Provide the [x, y] coordinate of the cell's center where the given text is located.  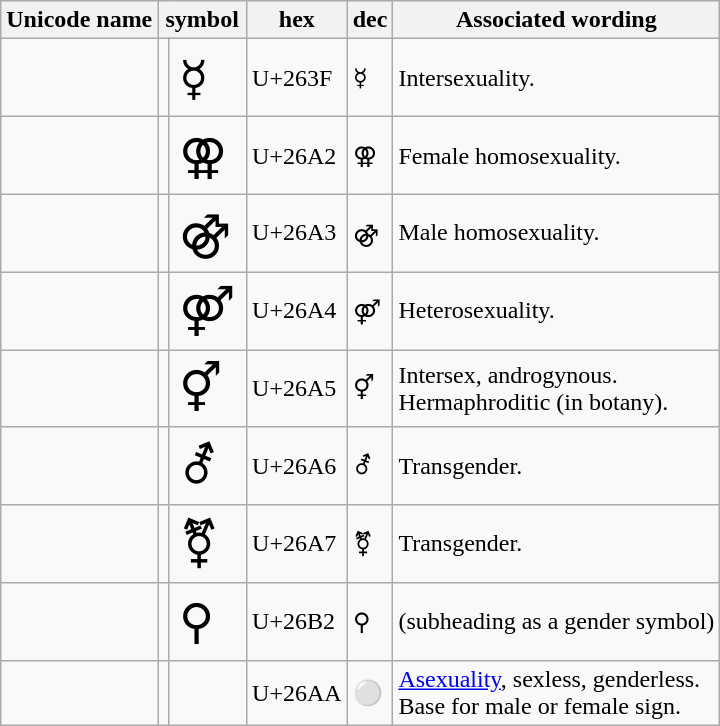
⚪ [370, 692]
U+26A2 [298, 155]
Female homosexuality. [556, 155]
U+26AA [298, 692]
symbol [202, 20]
U+26A5 [298, 389]
U+263F [298, 78]
U+26A7 [298, 544]
Male homosexuality. [556, 233]
dec [370, 20]
(subheading as a gender symbol) [556, 622]
Associated wording [556, 20]
Unicode name [80, 20]
Asexuality, sexless, genderless.Base for male or female sign. [556, 692]
U+26B2 [298, 622]
U+26A4 [298, 311]
Intersexuality. [556, 78]
U+26A6 [298, 466]
U+26A3 [298, 233]
hex [298, 20]
Heterosexuality. [556, 311]
Intersex, androgynous.Hermaphroditic (in botany). [556, 389]
